Identify which cell holds the provided text, then report its (X, Y) central coordinate. 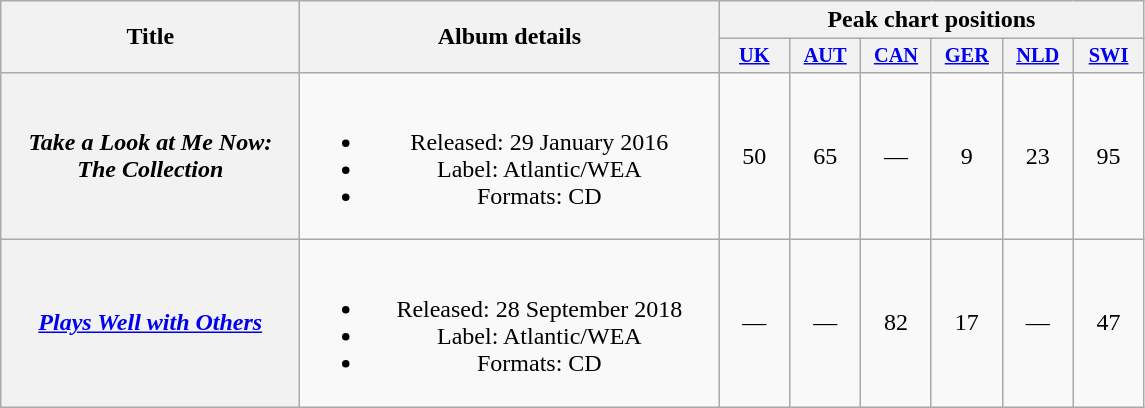
95 (1108, 156)
Peak chart positions (932, 20)
NLD (1038, 56)
CAN (896, 56)
82 (896, 324)
Album details (510, 37)
Take a Look at Me Now:The Collection (150, 156)
Plays Well with Others (150, 324)
SWI (1108, 56)
Released: 29 January 2016Label: Atlantic/WEAFormats: CD (510, 156)
GER (966, 56)
17 (966, 324)
23 (1038, 156)
9 (966, 156)
UK (754, 56)
AUT (826, 56)
65 (826, 156)
Released: 28 September 2018Label: Atlantic/WEAFormats: CD (510, 324)
47 (1108, 324)
50 (754, 156)
Title (150, 37)
